Return (X, Y) of the center of cell containing provided text 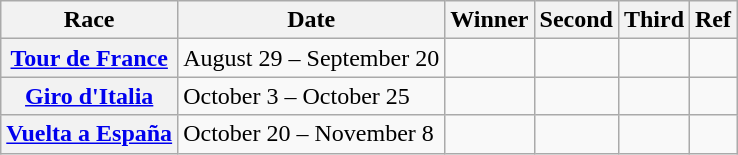
Vuelta a España (90, 134)
Winner (490, 20)
Race (90, 20)
Tour de France (90, 58)
Third (654, 20)
August 29 – September 20 (312, 58)
October 20 – November 8 (312, 134)
Giro d'Italia (90, 96)
October 3 – October 25 (312, 96)
Second (576, 20)
Ref (714, 20)
Date (312, 20)
